Search for the cell housing the specified text and yield its (x, y) center coordinate. 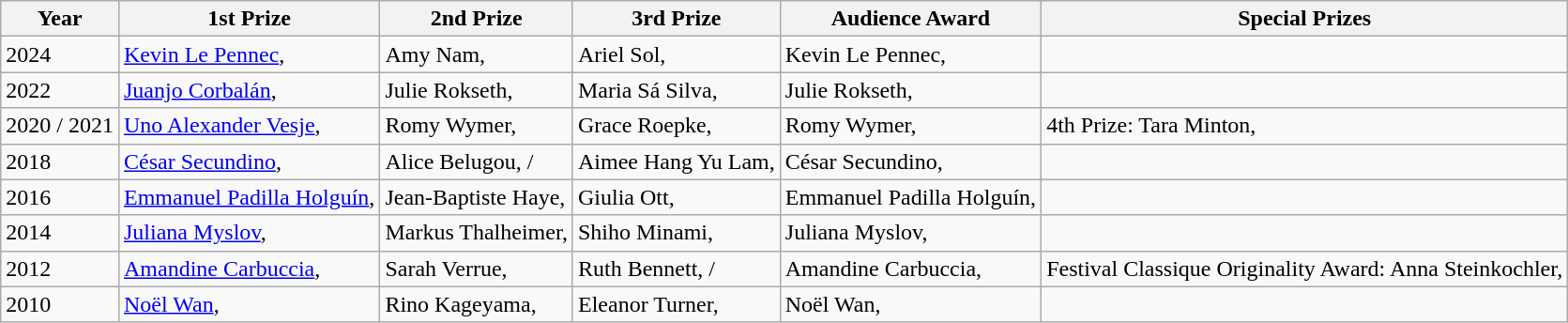
Alice Belugou, / (477, 161)
Jean-Baptiste Haye, (477, 197)
2012 (60, 269)
Ariel Sol, (676, 54)
Maria Sá Silva, (676, 90)
Grace Roepke, (676, 126)
Uno Alexander Vesje, (249, 126)
Giulia Ott, (676, 197)
Year (60, 19)
1st Prize (249, 19)
2018 (60, 161)
2016 (60, 197)
2024 (60, 54)
Special Prizes (1304, 19)
Sarah Verrue, (477, 269)
2020 / 2021 (60, 126)
Amy Nam, (477, 54)
2nd Prize (477, 19)
Rino Kageyama, (477, 304)
2014 (60, 233)
2022 (60, 90)
3rd Prize (676, 19)
Markus Thalheimer, (477, 233)
4th Prize: Tara Minton, (1304, 126)
Aimee Hang Yu Lam, (676, 161)
Shiho Minami, (676, 233)
Eleanor Turner, (676, 304)
Festival Classique Originality Award: Anna Steinkochler, (1304, 269)
2010 (60, 304)
Ruth Bennett, / (676, 269)
Audience Award (910, 19)
Juanjo Corbalán, (249, 90)
